Locate the cell with the specified text and output its (x, y) center coordinate. 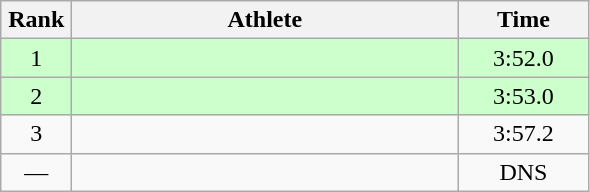
3:57.2 (524, 134)
3 (36, 134)
— (36, 172)
2 (36, 96)
1 (36, 58)
3:53.0 (524, 96)
Time (524, 20)
Athlete (265, 20)
DNS (524, 172)
Rank (36, 20)
3:52.0 (524, 58)
